For the text-containing cell, return its midpoint in [x, y] coordinate format. 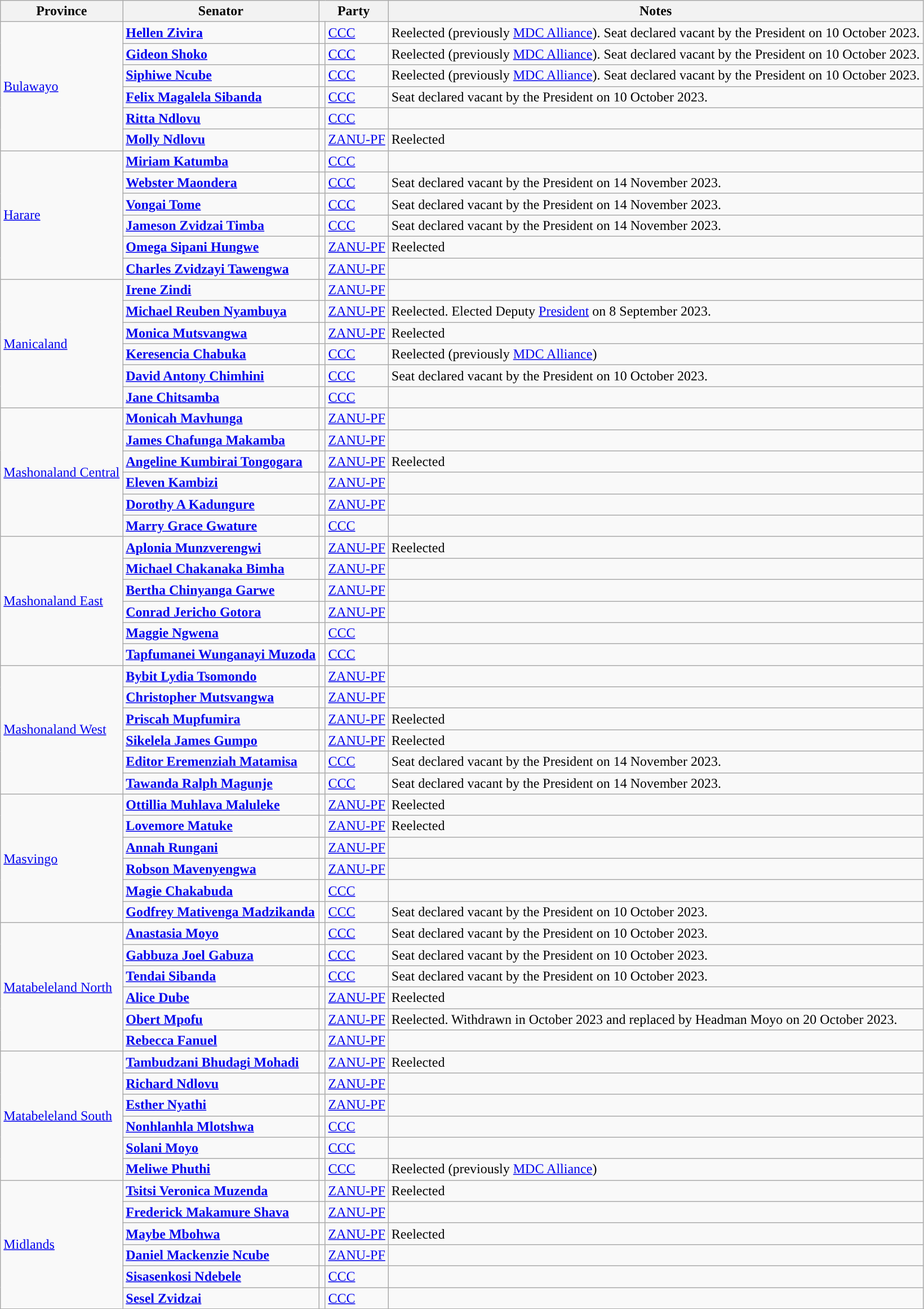
Tambudzani Bhudagi Mohadi [221, 1062]
Mashonaland West [62, 730]
Siphiwe Ncube [221, 76]
Felix Magalela Sibanda [221, 97]
Frederick Makamure Shava [221, 1212]
Mashonaland Central [62, 472]
Harare [62, 215]
Jameson Zvidzai Timba [221, 225]
Eleven Kambizi [221, 483]
David Antony Chimhini [221, 376]
Jane Chitsamba [221, 397]
James Chafunga Makamba [221, 440]
Midlands [62, 1244]
Bertha Chinyanga Garwe [221, 590]
Notes [656, 11]
Tendai Sibanda [221, 977]
Nonhlanhla Mlotshwa [221, 1126]
Meliwe Phuthi [221, 1169]
Tapfumanei Wunganayi Muzoda [221, 655]
Obert Mpofu [221, 1019]
Annah Rungani [221, 847]
Irene Zindi [221, 290]
Masvingo [62, 858]
Sisasenkosi Ndebele [221, 1276]
Matabeleland North [62, 987]
Mashonaland East [62, 601]
Richard Ndlovu [221, 1084]
Dorothy A Kadungure [221, 504]
Charles Zvidzayi Tawengwa [221, 269]
Marry Grace Gwature [221, 526]
Solani Moyo [221, 1148]
Miriam Katumba [221, 161]
Province [62, 11]
Esther Nyathi [221, 1105]
Priscah Mupfumira [221, 719]
Magie Chakabuda [221, 890]
Vongai Tome [221, 204]
Alice Dube [221, 998]
Omega Sipani Hungwe [221, 247]
Sesel Zvidzai [221, 1298]
Robson Mavenyengwa [221, 869]
Monicah Mavhunga [221, 419]
Reelected. Elected Deputy President on 8 September 2023. [656, 312]
Ritta Ndlovu [221, 118]
Webster Maondera [221, 183]
Anastasia Moyo [221, 933]
Hellen Zivira [221, 33]
Tawanda Ralph Magunje [221, 783]
Michael Reuben Nyambuya [221, 312]
Gideon Shoko [221, 54]
Party [354, 11]
Senator [221, 11]
Daniel Mackenzie Ncube [221, 1255]
Christopher Mutsvangwa [221, 698]
Sikelela James Gumpo [221, 740]
Aplonia Munzverengwi [221, 547]
Gabbuza Joel Gabuza [221, 955]
Ottillia Muhlava Maluleke [221, 805]
Maggie Ngwena [221, 633]
Editor Eremenziah Matamisa [221, 762]
Angeline Kumbirai Tongogara [221, 462]
Godfrey Mativenga Madzikanda [221, 912]
Lovemore Matuke [221, 826]
Rebecca Fanuel [221, 1041]
Reelected. Withdrawn in October 2023 and replaced by Headman Moyo on 20 October 2023. [656, 1019]
Michael Chakanaka Bimha [221, 569]
Bybit Lydia Tsomondo [221, 676]
Molly Ndlovu [221, 140]
Manicaland [62, 344]
Keresencia Chabuka [221, 354]
Matabeleland South [62, 1116]
Tsitsi Veronica Muzenda [221, 1191]
Maybe Mbohwa [221, 1233]
Bulawayo [62, 86]
Monica Mutsvangwa [221, 333]
Conrad Jericho Gotora [221, 611]
